Search for the cell housing the specified text and yield its (x, y) center coordinate. 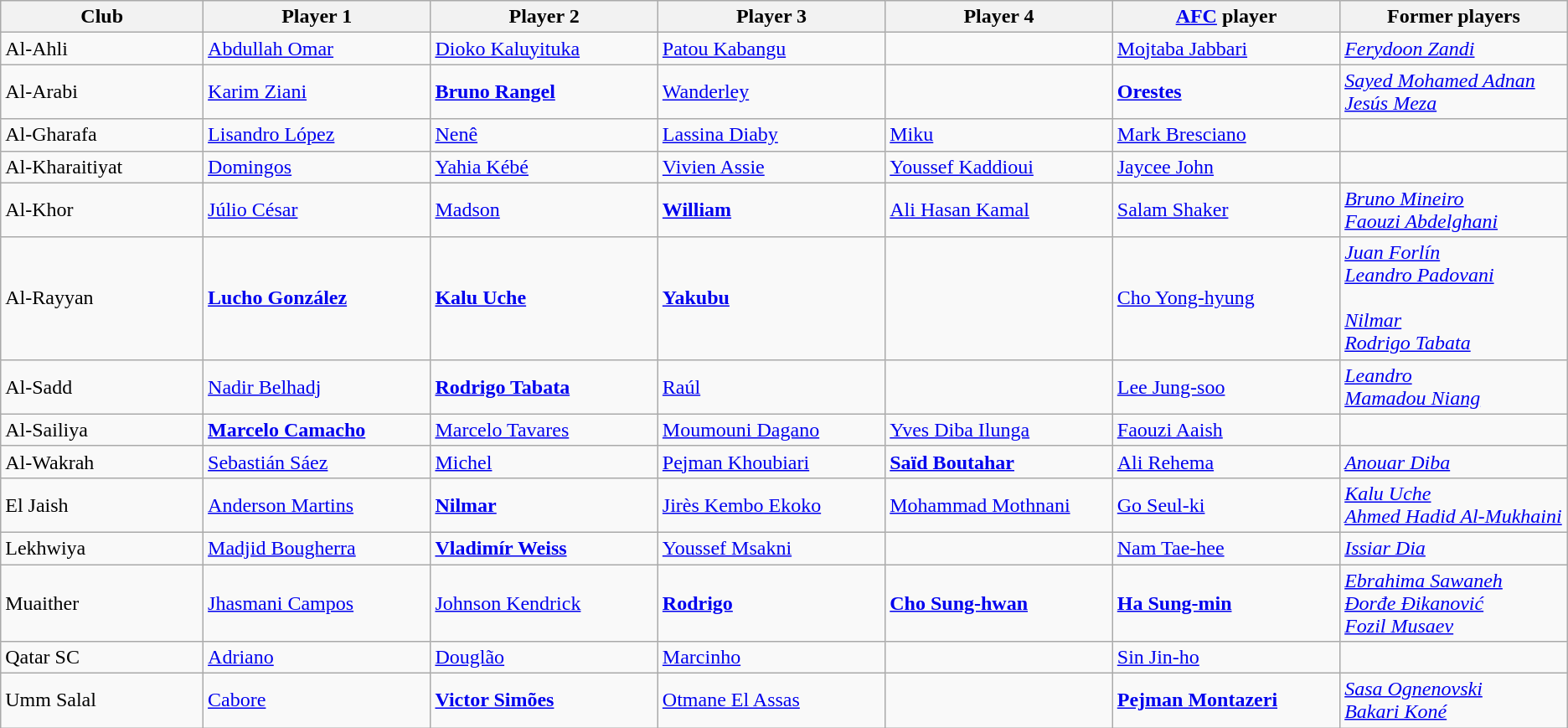
Jaycee John (1226, 167)
Victor Simões (544, 700)
Al-Arabi (102, 92)
Cho Sung-hwan (999, 603)
Rodrigo (771, 603)
Ali Hasan Kamal (999, 209)
Al-Sadd (102, 387)
Ha Sung-min (1226, 603)
Player 3 (771, 17)
Michel (544, 462)
Sin Jin-ho (1226, 658)
William (771, 209)
El Jaish (102, 504)
Douglão (544, 658)
Otmane El Assas (771, 700)
Nam Tae-hee (1226, 548)
Raúl (771, 387)
Bruno Rangel (544, 92)
Anderson Martins (317, 504)
Madjid Bougherra (317, 548)
Madson (544, 209)
Issiar Dia (1454, 548)
Qatar SC (102, 658)
Marcinho (771, 658)
Al-Gharafa (102, 135)
Johnson Kendrick (544, 603)
Umm Salal (102, 700)
Jhasmani Campos (317, 603)
Go Seul-ki (1226, 504)
Marcelo Camacho (317, 430)
Mark Bresciano (1226, 135)
Sasa Ognenovski Bakari Koné (1454, 700)
Faouzi Aaish (1226, 430)
Patou Kabangu (771, 49)
Karim Ziani (317, 92)
Cabore (317, 700)
Kalu Uche Ahmed Hadid Al-Mukhaini (1454, 504)
Cho Yong-hyung (1226, 298)
Youssef Kaddioui (999, 167)
Wanderley (771, 92)
Salam Shaker (1226, 209)
Mohammad Mothnani (999, 504)
Juan Forlín Leandro PadovaniNilmar Rodrigo Tabata (1454, 298)
Pejman Khoubiari (771, 462)
Player 2 (544, 17)
Domingos (317, 167)
Adriano (317, 658)
Vivien Assie (771, 167)
Lekhwiya (102, 548)
Lucho González (317, 298)
Al-Khor (102, 209)
Al-Wakrah (102, 462)
AFC player (1226, 17)
Sebastián Sáez (317, 462)
Al-Kharaitiyat (102, 167)
Muaither (102, 603)
Abdullah Omar (317, 49)
Yves Diba Ilunga (999, 430)
Player 1 (317, 17)
Nadir Belhadj (317, 387)
Júlio César (317, 209)
Al-Ahli (102, 49)
Kalu Uche (544, 298)
Ebrahima Sawaneh Đorđe Đikanović Fozil Musaev (1454, 603)
Lisandro López (317, 135)
Pejman Montazeri (1226, 700)
Sayed Mohamed Adnan Jesús Meza (1454, 92)
Yakubu (771, 298)
Club (102, 17)
Former players (1454, 17)
Lee Jung-soo (1226, 387)
Ferydoon Zandi (1454, 49)
Al-Sailiya (102, 430)
Nenê (544, 135)
Miku (999, 135)
Lassina Diaby (771, 135)
Ali Rehema (1226, 462)
Jirès Kembo Ekoko (771, 504)
Dioko Kaluyituka (544, 49)
Youssef Msakni (771, 548)
Nilmar (544, 504)
Leandro Mamadou Niang (1454, 387)
Orestes (1226, 92)
Anouar Diba (1454, 462)
Bruno Mineiro Faouzi Abdelghani (1454, 209)
Saïd Boutahar (999, 462)
Moumouni Dagano (771, 430)
Rodrigo Tabata (544, 387)
Marcelo Tavares (544, 430)
Player 4 (999, 17)
Mojtaba Jabbari (1226, 49)
Al-Rayyan (102, 298)
Yahia Kébé (544, 167)
Vladimír Weiss (544, 548)
